From the cell containing the given text, extract its center point as [x, y] coordinate. 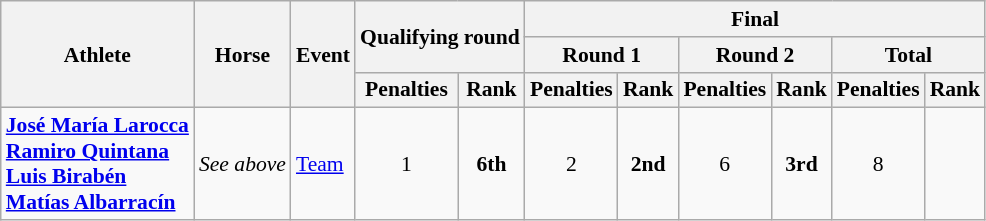
Total [908, 55]
Team [323, 164]
Final [755, 19]
8 [878, 164]
1 [406, 164]
Round 1 [602, 55]
2nd [648, 164]
José María LaroccaRamiro QuintanaLuis BirabénMatías Albarracín [98, 164]
Round 2 [754, 55]
2 [572, 164]
3rd [802, 164]
6 [724, 164]
6th [492, 164]
Athlete [98, 54]
See above [242, 164]
Event [323, 54]
Qualifying round [440, 36]
Horse [242, 54]
